Scan for the cell matching the given text and deliver its [x, y] coordinate at center. 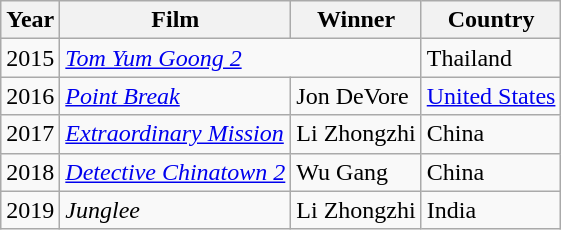
Point Break [176, 96]
Wu Gang [356, 172]
2017 [30, 134]
2018 [30, 172]
Winner [356, 20]
Extraordinary Mission [176, 134]
Detective Chinatown 2 [176, 172]
Jon DeVore [356, 96]
United States [491, 96]
Film [176, 20]
Year [30, 20]
Thailand [491, 58]
India [491, 210]
2016 [30, 96]
Junglee [176, 210]
2015 [30, 58]
Country [491, 20]
2019 [30, 210]
Tom Yum Goong 2 [240, 58]
